Return (X, Y) of the center of cell containing provided text 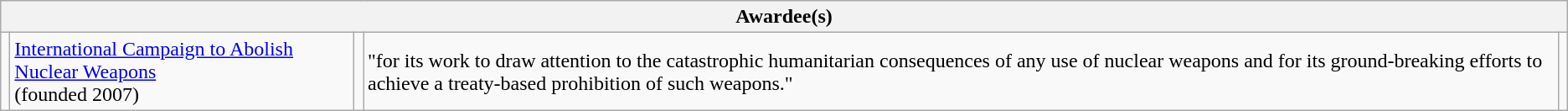
International Campaign to Abolish Nuclear Weapons(founded 2007) (183, 71)
Awardee(s) (784, 17)
